Scan for the cell matching the given text and deliver its [x, y] coordinate at center. 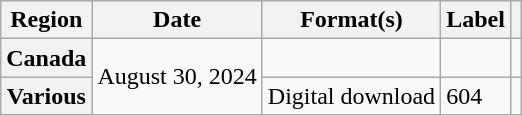
Various [46, 96]
Date [177, 20]
Region [46, 20]
Canada [46, 58]
Digital download [351, 96]
Label [476, 20]
Format(s) [351, 20]
August 30, 2024 [177, 77]
604 [476, 96]
